Provide the [X, Y] coordinate of the cell's center where the given text is located.  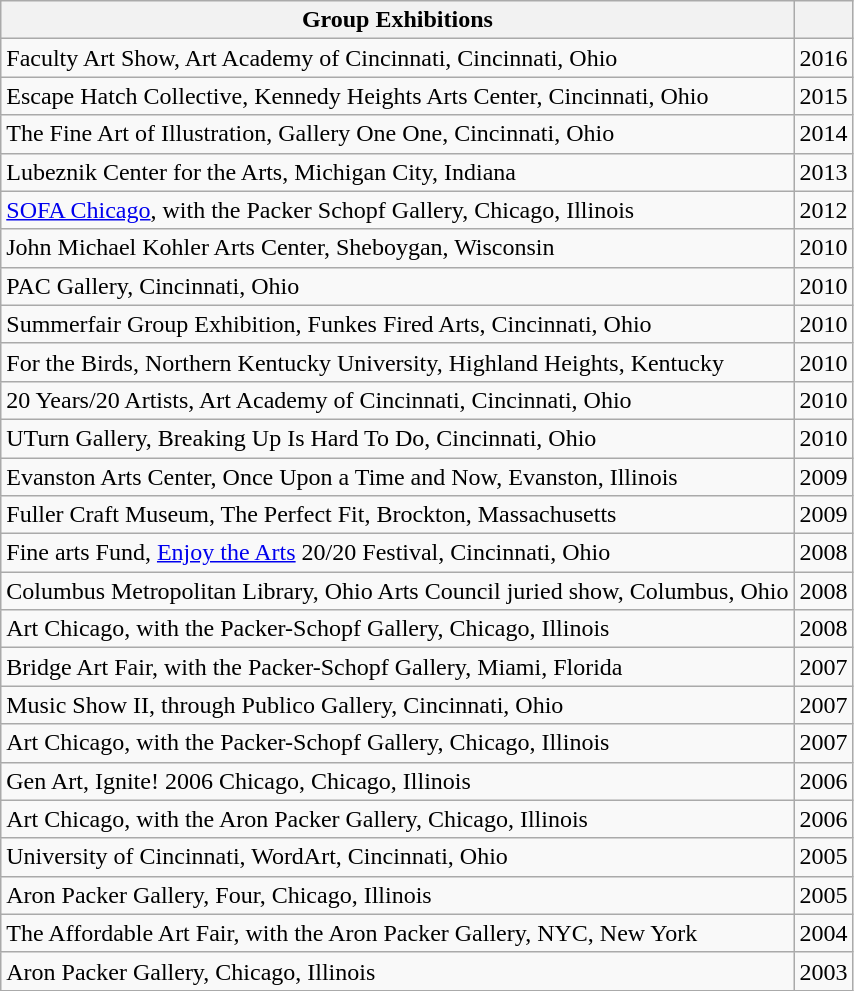
Columbus Metropolitan Library, Ohio Arts Council juried show, Columbus, Ohio [398, 591]
Art Chicago, with the Aron Packer Gallery, Chicago, Illinois [398, 819]
2016 [824, 58]
Evanston Arts Center, Once Upon a Time and Now, Evanston, Illinois [398, 477]
2015 [824, 96]
Gen Art, Ignite! 2006 Chicago, Chicago, Illinois [398, 781]
Faculty Art Show, Art Academy of Cincinnati, Cincinnati, Ohio [398, 58]
Summerfair Group Exhibition, Funkes Fired Arts, Cincinnati, Ohio [398, 324]
2003 [824, 971]
Bridge Art Fair, with the Packer-Schopf Gallery, Miami, Florida [398, 667]
Music Show II, through Publico Gallery, Cincinnati, Ohio [398, 705]
SOFA Chicago, with the Packer Schopf Gallery, Chicago, Illinois [398, 210]
Lubeznik Center for the Arts, Michigan City, Indiana [398, 172]
Group Exhibitions [398, 20]
2004 [824, 933]
John Michael Kohler Arts Center, Sheboygan, Wisconsin [398, 248]
2012 [824, 210]
Aron Packer Gallery, Chicago, Illinois [398, 971]
University of Cincinnati, WordArt, Cincinnati, Ohio [398, 857]
For the Birds, Northern Kentucky University, Highland Heights, Kentucky [398, 362]
Escape Hatch Collective, Kennedy Heights Arts Center, Cincinnati, Ohio [398, 96]
The Fine Art of Illustration, Gallery One One, Cincinnati, Ohio [398, 134]
Fine arts Fund, Enjoy the Arts 20/20 Festival, Cincinnati, Ohio [398, 553]
20 Years/20 Artists, Art Academy of Cincinnati, Cincinnati, Ohio [398, 400]
UTurn Gallery, Breaking Up Is Hard To Do, Cincinnati, Ohio [398, 438]
2014 [824, 134]
2013 [824, 172]
The Affordable Art Fair, with the Aron Packer Gallery, NYC, New York [398, 933]
PAC Gallery, Cincinnati, Ohio [398, 286]
Fuller Craft Museum, The Perfect Fit, Brockton, Massachusetts [398, 515]
Aron Packer Gallery, Four, Chicago, Illinois [398, 895]
